Return (X, Y) of the center of cell containing provided text 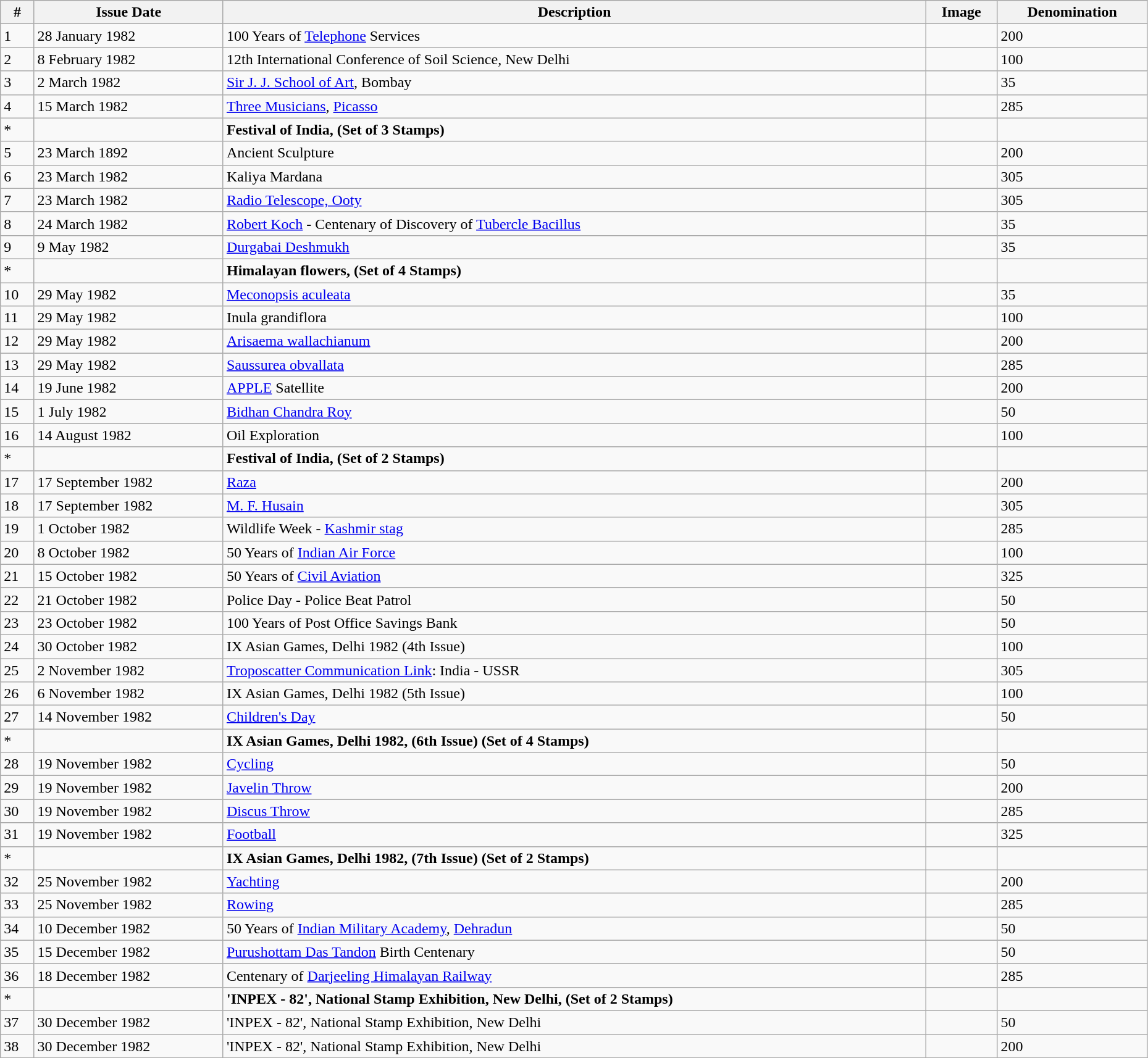
Denomination (1072, 12)
50 Years of Indian Air Force (574, 552)
9 (17, 247)
27 (17, 717)
24 March 1982 (128, 223)
16 (17, 435)
Three Musicians, Picasso (574, 106)
Cycling (574, 764)
Issue Date (128, 12)
2 (17, 59)
21 October 1982 (128, 599)
Meconopsis aculeata (574, 294)
Wildlife Week - Kashmir stag (574, 529)
8 February 1982 (128, 59)
30 (17, 811)
4 (17, 106)
10 (17, 294)
Children's Day (574, 717)
14 (17, 388)
Durgabai Deshmukh (574, 247)
Centenary of Darjeeling Himalayan Railway (574, 975)
12 (17, 341)
15 March 1982 (128, 106)
15 (17, 412)
Discus Throw (574, 811)
Oil Exploration (574, 435)
26 (17, 694)
IX Asian Games, Delhi 1982, (7th Issue) (Set of 2 Stamps) (574, 858)
1 (17, 36)
Rowing (574, 905)
Festival of India, (Set of 2 Stamps) (574, 459)
18 December 1982 (128, 975)
8 October 1982 (128, 552)
1 July 1982 (128, 412)
Police Day - Police Beat Patrol (574, 599)
Festival of India, (Set of 3 Stamps) (574, 130)
IX Asian Games, Delhi 1982 (5th Issue) (574, 694)
32 (17, 881)
11 (17, 318)
31 (17, 835)
13 (17, 365)
1 October 1982 (128, 529)
21 (17, 576)
28 (17, 764)
Arisaema wallachianum (574, 341)
100 Years of Telephone Services (574, 36)
34 (17, 928)
15 October 1982 (128, 576)
50 Years of Civil Aviation (574, 576)
2 November 1982 (128, 670)
9 May 1982 (128, 247)
30 October 1982 (128, 646)
38 (17, 1046)
19 (17, 529)
Football (574, 835)
36 (17, 975)
Bidhan Chandra Roy (574, 412)
10 December 1982 (128, 928)
37 (17, 1022)
23 March 1892 (128, 153)
29 (17, 788)
Yachting (574, 881)
3 (17, 83)
12th International Conference of Soil Science, New Delhi (574, 59)
22 (17, 599)
100 Years of Post Office Savings Bank (574, 623)
7 (17, 200)
Ancient Sculpture (574, 153)
IX Asian Games, Delhi 1982 (4th Issue) (574, 646)
14 August 1982 (128, 435)
20 (17, 552)
17 (17, 482)
23 (17, 623)
Sir J. J. School of Art, Bombay (574, 83)
Description (574, 12)
33 (17, 905)
23 October 1982 (128, 623)
Radio Telescope, Ooty (574, 200)
Himalayan flowers, (Set of 4 Stamps) (574, 270)
2 March 1982 (128, 83)
Purushottam Das Tandon Birth Centenary (574, 952)
6 (17, 177)
18 (17, 506)
24 (17, 646)
5 (17, 153)
Raza (574, 482)
'INPEX - 82', National Stamp Exhibition, New Delhi, (Set of 2 Stamps) (574, 999)
Troposcatter Communication Link: India - USSR (574, 670)
APPLE Satellite (574, 388)
28 January 1982 (128, 36)
Image (962, 12)
15 December 1982 (128, 952)
25 (17, 670)
6 November 1982 (128, 694)
Kaliya Mardana (574, 177)
Robert Koch - Centenary of Discovery of Tubercle Bacillus (574, 223)
Saussurea obvallata (574, 365)
14 November 1982 (128, 717)
M. F. Husain (574, 506)
# (17, 12)
8 (17, 223)
IX Asian Games, Delhi 1982, (6th Issue) (Set of 4 Stamps) (574, 741)
19 June 1982 (128, 388)
50 Years of Indian Military Academy, Dehradun (574, 928)
Inula grandiflora (574, 318)
Javelin Throw (574, 788)
